Return (x, y) of the center of cell containing provided text 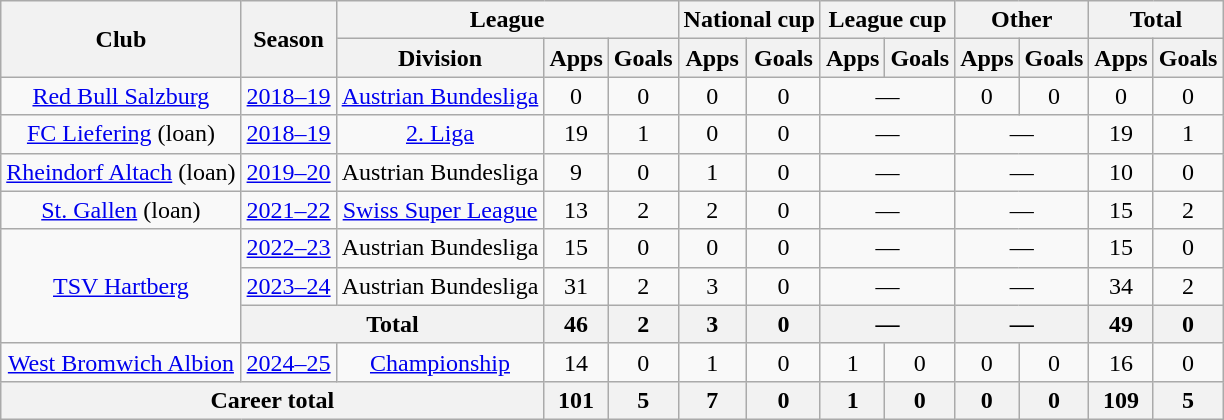
31 (576, 286)
TSV Hartberg (121, 286)
14 (576, 362)
2. Liga (440, 134)
49 (1121, 324)
Club (121, 39)
League cup (887, 20)
101 (576, 400)
National cup (749, 20)
2019–20 (288, 172)
League (507, 20)
Swiss Super League (440, 210)
2022–23 (288, 248)
2023–24 (288, 286)
10 (1121, 172)
Career total (272, 400)
16 (1121, 362)
West Bromwich Albion (121, 362)
Season (288, 39)
7 (712, 400)
Championship (440, 362)
109 (1121, 400)
34 (1121, 286)
13 (576, 210)
46 (576, 324)
9 (576, 172)
FC Liefering (loan) (121, 134)
2021–22 (288, 210)
Division (440, 58)
St. Gallen (loan) (121, 210)
Rheindorf Altach (loan) (121, 172)
Other (1022, 20)
2024–25 (288, 362)
Red Bull Salzburg (121, 96)
